Find where the given text appears and provide that cell's center as [x, y] coordinate. 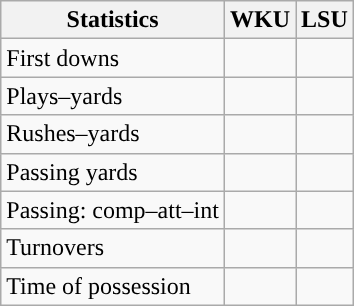
Passing: comp–att–int [113, 210]
LSU [325, 20]
Time of possession [113, 286]
Passing yards [113, 172]
First downs [113, 58]
Turnovers [113, 248]
Plays–yards [113, 96]
WKU [260, 20]
Statistics [113, 20]
Rushes–yards [113, 134]
